Extract the (x, y) coordinate from the center of the cell holding the provided text.  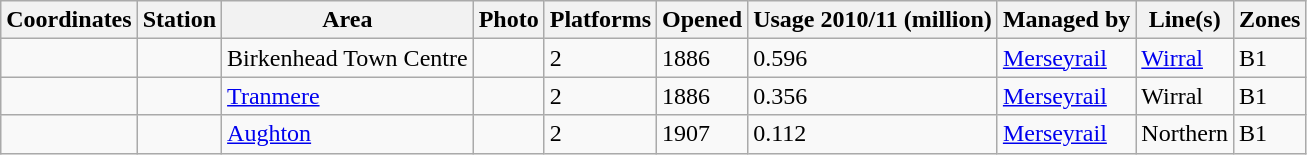
Managed by (1066, 20)
Tranmere (348, 96)
Northern (1185, 134)
Opened (702, 20)
0.596 (873, 58)
Aughton (348, 134)
Coordinates (69, 20)
0.112 (873, 134)
Line(s) (1185, 20)
Zones (1269, 20)
Birkenhead Town Centre (348, 58)
0.356 (873, 96)
Usage 2010/11 (million) (873, 20)
Station (179, 20)
1907 (702, 134)
Photo (508, 20)
Platforms (600, 20)
Area (348, 20)
